Capture the cell that displays the provided text and extract its [X, Y] central coordinate. 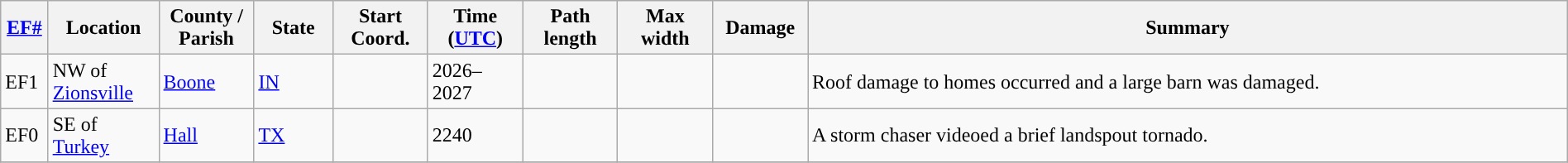
Path length [571, 28]
NW of Zionsville [103, 81]
SE of Turkey [103, 136]
EF1 [25, 81]
2240 [475, 136]
IN [294, 81]
Damage [761, 28]
Summary [1188, 28]
A storm chaser videoed a brief landspout tornado. [1188, 136]
EF0 [25, 136]
TX [294, 136]
State [294, 28]
EF# [25, 28]
Hall [207, 136]
Time (UTC) [475, 28]
Start Coord. [380, 28]
Max width [665, 28]
Boone [207, 81]
County / Parish [207, 28]
Roof damage to homes occurred and a large barn was damaged. [1188, 81]
Location [103, 28]
2026–2027 [475, 81]
